Determine the (X, Y) coordinate at the center of the cell enclosing the given text.  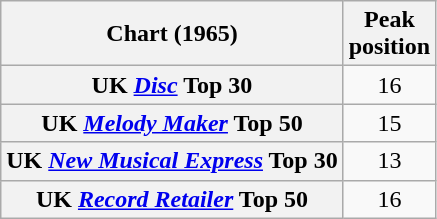
UK Disc Top 30 (172, 85)
UK New Musical Express Top 30 (172, 161)
13 (389, 161)
UK Record Retailer Top 50 (172, 199)
15 (389, 123)
Chart (1965) (172, 34)
UK Melody Maker Top 50 (172, 123)
Peakposition (389, 34)
